Extract the [X, Y] coordinate from the center of the cell holding the provided text.  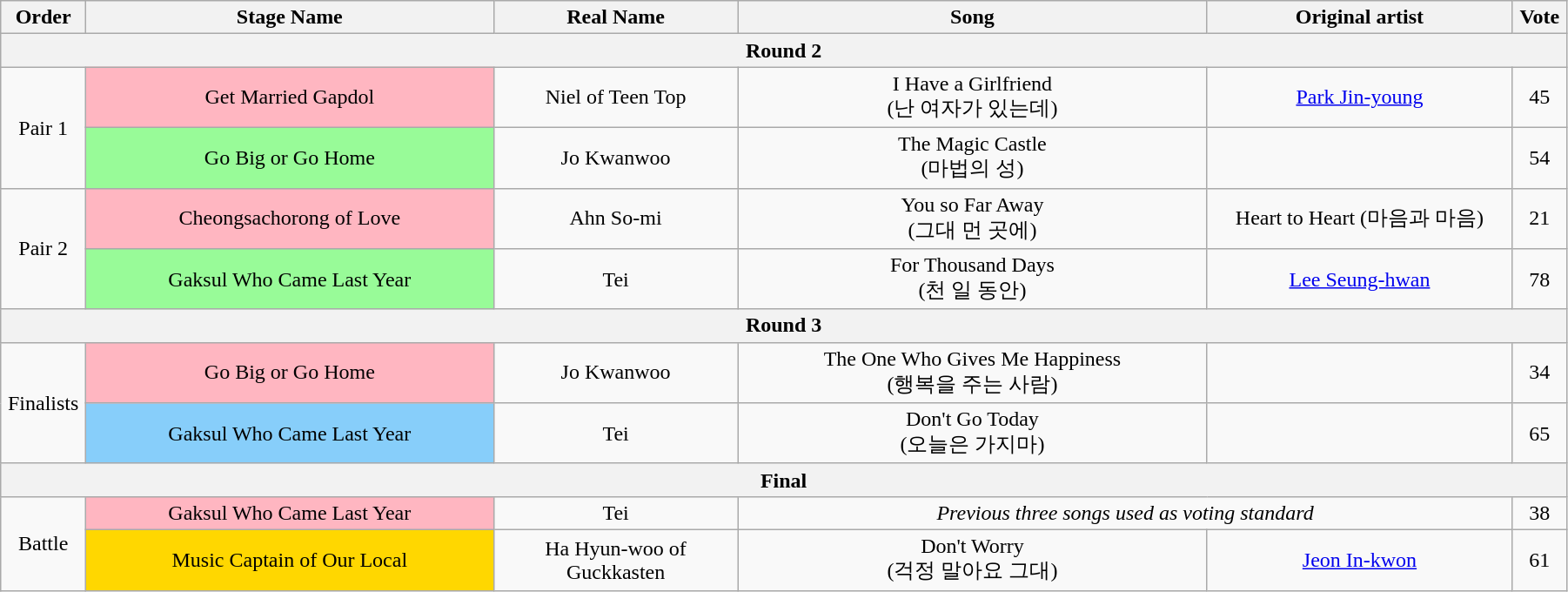
Music Captain of Our Local [290, 560]
61 [1539, 560]
Finalists [44, 402]
Round 2 [784, 50]
For Thousand Days(천 일 동안) [973, 279]
Vote [1539, 17]
Ahn So-mi [616, 219]
Pair 1 [44, 127]
Niel of Teen Top [616, 98]
Get Married Gapdol [290, 98]
You so Far Away(그대 먼 곳에) [973, 219]
The Magic Castle(마법의 성) [973, 158]
Order [44, 17]
45 [1539, 98]
Original artist [1359, 17]
The One Who Gives Me Happiness(행복을 주는 사람) [973, 373]
21 [1539, 219]
Stage Name [290, 17]
Cheongsachorong of Love [290, 219]
Don't Worry(걱정 말아요 그대) [973, 560]
65 [1539, 434]
38 [1539, 513]
Previous three songs used as voting standard [1125, 513]
Park Jin-young [1359, 98]
78 [1539, 279]
54 [1539, 158]
Jeon In-kwon [1359, 560]
Heart to Heart (마음과 마음) [1359, 219]
Round 3 [784, 326]
Final [784, 480]
Real Name [616, 17]
Lee Seung-hwan [1359, 279]
Ha Hyun-woo of Guckkasten [616, 560]
Don't Go Today(오늘은 가지마) [973, 434]
Song [973, 17]
Battle [44, 543]
I Have a Girlfriend(난 여자가 있는데) [973, 98]
34 [1539, 373]
Pair 2 [44, 249]
